Output the [x, y] coordinate of the center of the cell containing the given text.  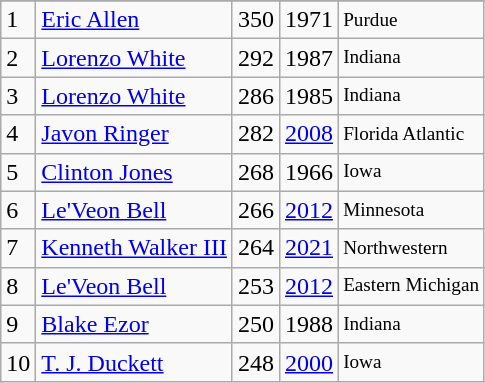
Minnesota [412, 210]
2000 [308, 362]
7 [18, 248]
5 [18, 172]
1985 [308, 96]
Clinton Jones [134, 172]
1 [18, 20]
Kenneth Walker III [134, 248]
Blake Ezor [134, 324]
268 [256, 172]
282 [256, 134]
350 [256, 20]
250 [256, 324]
253 [256, 286]
264 [256, 248]
292 [256, 58]
2021 [308, 248]
248 [256, 362]
1987 [308, 58]
8 [18, 286]
4 [18, 134]
266 [256, 210]
Northwestern [412, 248]
286 [256, 96]
6 [18, 210]
10 [18, 362]
Javon Ringer [134, 134]
3 [18, 96]
Florida Atlantic [412, 134]
Eric Allen [134, 20]
1966 [308, 172]
Purdue [412, 20]
T. J. Duckett [134, 362]
1971 [308, 20]
9 [18, 324]
Eastern Michigan [412, 286]
2 [18, 58]
2008 [308, 134]
1988 [308, 324]
